Return [X, Y] of the center of cell containing provided text 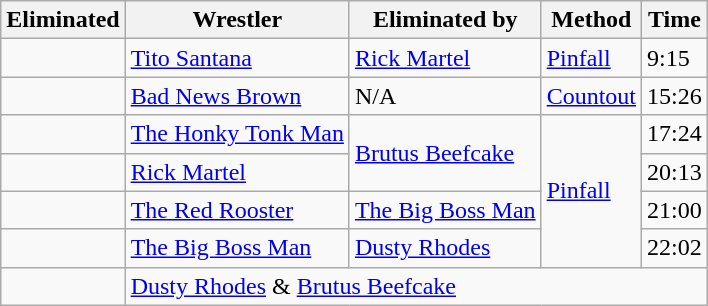
Brutus Beefcake [445, 153]
22:02 [675, 248]
Eliminated [63, 20]
Tito Santana [237, 58]
The Red Rooster [237, 210]
Method [591, 20]
Wrestler [237, 20]
The Honky Tonk Man [237, 134]
Countout [591, 96]
N/A [445, 96]
Dusty Rhodes & Brutus Beefcake [416, 286]
Dusty Rhodes [445, 248]
9:15 [675, 58]
15:26 [675, 96]
21:00 [675, 210]
Bad News Brown [237, 96]
20:13 [675, 172]
Time [675, 20]
Eliminated by [445, 20]
17:24 [675, 134]
